Find where the given text appears and provide that cell's center as (X, Y) coordinate. 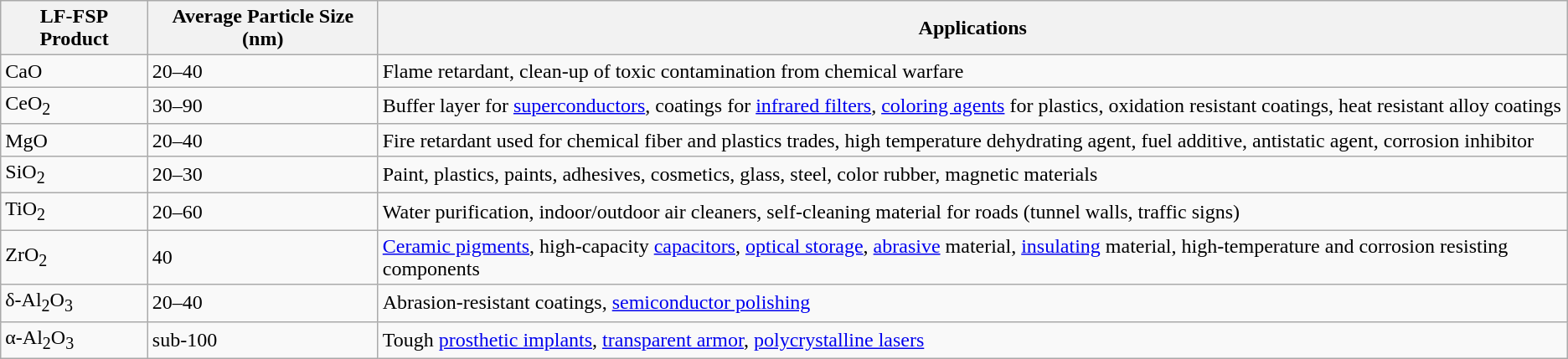
α-Al2O3 (75, 340)
30–90 (263, 105)
20–60 (263, 212)
Applications (972, 28)
sub-100 (263, 340)
Average Particle Size (nm) (263, 28)
CeO2 (75, 105)
ZrO2 (75, 258)
Water purification, indoor/outdoor air cleaners, self-cleaning material for roads (tunnel walls, traffic signs) (972, 212)
Flame retardant, clean-up of toxic contamination from chemical warfare (972, 71)
20–30 (263, 174)
LF-FSP Product (75, 28)
MgO (75, 140)
Paint, plastics, paints, adhesives, cosmetics, glass, steel, color rubber, magnetic materials (972, 174)
CaO (75, 71)
TiO2 (75, 212)
Abrasion-resistant coatings, semiconductor polishing (972, 303)
SiO2 (75, 174)
Tough prosthetic implants, transparent armor, polycrystalline lasers (972, 340)
δ-Al2O3 (75, 303)
Fire retardant used for chemical fiber and plastics trades, high temperature dehydrating agent, fuel additive, antistatic agent, corrosion inhibitor (972, 140)
40 (263, 258)
